Pinpoint the cell where the given text exists, returning its (x, y) midpoint coordinate. 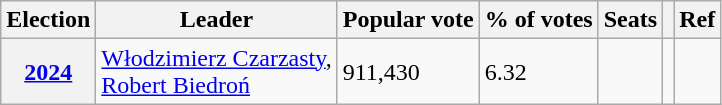
Leader (216, 20)
911,430 (408, 72)
Popular vote (408, 20)
2024 (48, 72)
Włodzimierz Czarzasty,Robert Biedroń (216, 72)
6.32 (538, 72)
Seats (630, 20)
% of votes (538, 20)
Ref (698, 20)
Election (48, 20)
